Return the (X, Y) coordinate for the center point of the cell that contains the specified text.  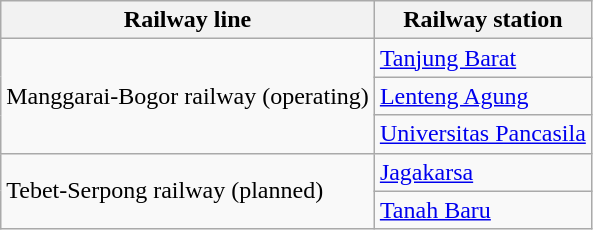
Tanjung Barat (482, 58)
Manggarai-Bogor railway (operating) (188, 96)
Jagakarsa (482, 172)
Tebet-Serpong railway (planned) (188, 191)
Universitas Pancasila (482, 134)
Railway line (188, 20)
Lenteng Agung (482, 96)
Tanah Baru (482, 210)
Railway station (482, 20)
